Provide the [X, Y] coordinate of the cell's center where the given text is located.  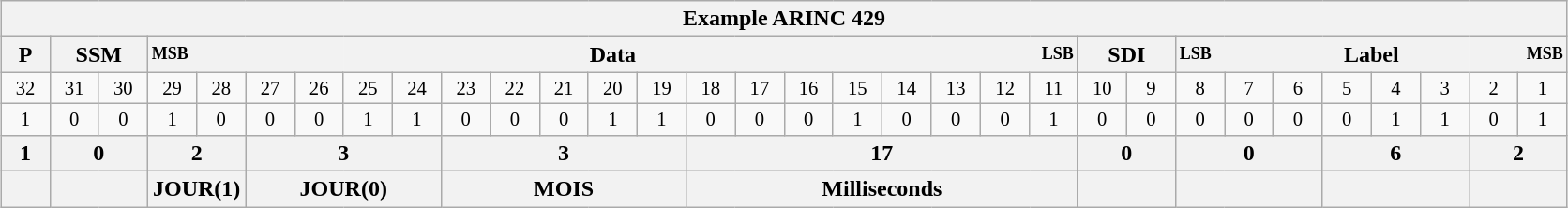
16 [808, 88]
JOUR(0) [343, 188]
30 [123, 88]
24 [416, 88]
5 [1347, 88]
28 [221, 88]
10 [1102, 88]
Label [1371, 54]
SSM [98, 54]
4 [1395, 88]
Milliseconds [882, 188]
14 [906, 88]
JOUR(1) [196, 188]
11 [1054, 88]
29 [172, 88]
18 [711, 88]
26 [319, 88]
12 [1004, 88]
21 [564, 88]
Data [612, 54]
25 [368, 88]
23 [466, 88]
9 [1151, 88]
27 [270, 88]
19 [661, 88]
15 [857, 88]
31 [74, 88]
22 [515, 88]
P [25, 54]
8 [1199, 88]
Example ARINC 429 [784, 19]
20 [612, 88]
MOIS [565, 188]
32 [25, 88]
13 [956, 88]
SDI [1126, 54]
7 [1249, 88]
